Identify which cell holds the provided text, then report its [X, Y] central coordinate. 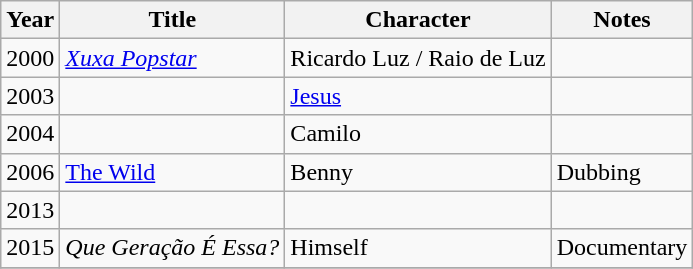
2013 [30, 210]
Ricardo Luz / Raio de Luz [418, 58]
2000 [30, 58]
Xuxa Popstar [172, 58]
Dubbing [622, 172]
2015 [30, 248]
Notes [622, 20]
The Wild [172, 172]
2004 [30, 134]
2003 [30, 96]
2006 [30, 172]
Character [418, 20]
Year [30, 20]
Himself [418, 248]
Benny [418, 172]
Que Geração É Essa? [172, 248]
Title [172, 20]
Documentary [622, 248]
Jesus [418, 96]
Camilo [418, 134]
